Extract the (x, y) coordinate from the center of the cell holding the provided text.  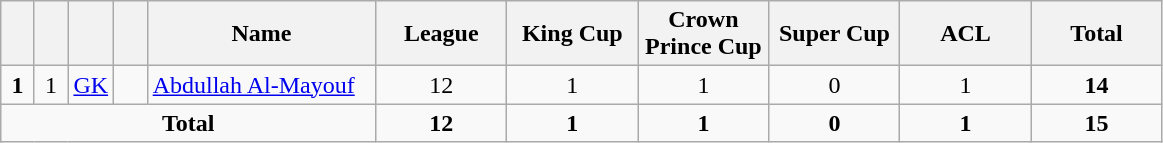
15 (1096, 123)
Crown Prince Cup (704, 34)
Super Cup (834, 34)
14 (1096, 85)
King Cup (572, 34)
League (442, 34)
GK (91, 85)
Name (262, 34)
Abdullah Al-Mayouf (262, 85)
ACL (966, 34)
